Find where the given text appears and provide that cell's center as (x, y) coordinate. 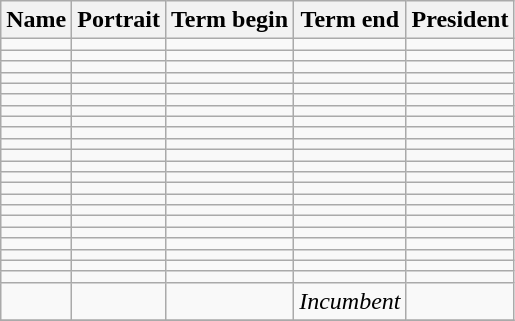
Term begin (229, 20)
Portrait (119, 20)
President (460, 20)
Incumbent (350, 301)
Name (36, 20)
Term end (350, 20)
